Determine the [X, Y] coordinate at the center of the cell enclosing the given text.  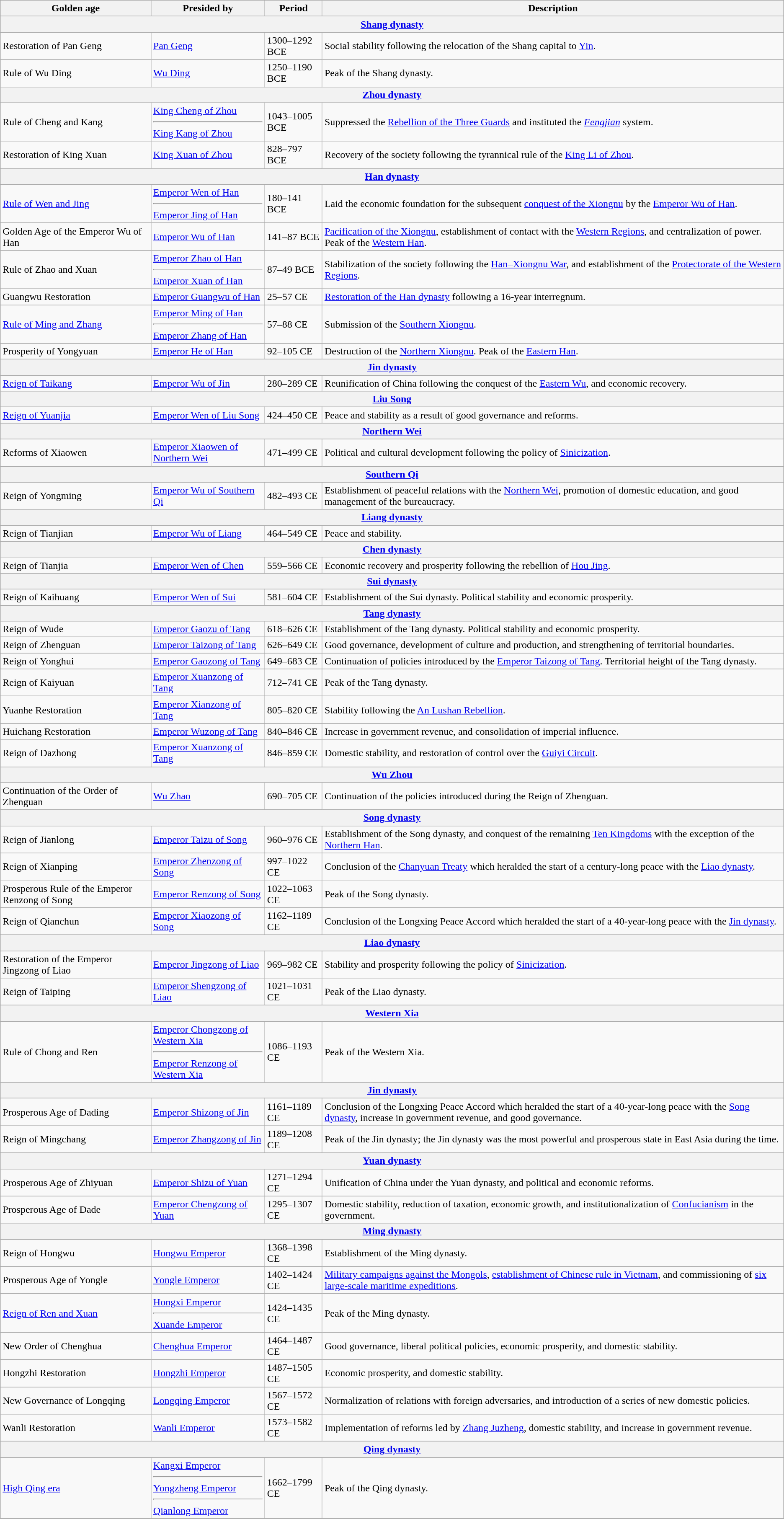
Reign of Ren and Xuan [76, 1313]
Liao dynasty [392, 943]
Emperor Guangwu of Han [208, 297]
Qing dynasty [392, 1449]
Emperor Wu of Jin [208, 383]
Emperor Gaozong of Tang [208, 661]
87–49 BCE [293, 269]
969–982 CE [293, 964]
Emperor Wen of Sui [208, 597]
Emperor Zhangzong of Jin [208, 1139]
Destruction of the Northern Xiongnu. Peak of the Eastern Han. [553, 351]
Reign of Yongming [76, 496]
840–846 CE [293, 731]
Chenghua Emperor [208, 1346]
Emperor Gaozu of Tang [208, 629]
Reign of Kaiyuan [76, 683]
Establishment of the Tang dynasty. Political stability and economic prosperity. [553, 629]
Prosperity of Yongyuan [76, 351]
Unification of China under the Yuan dynasty, and political and economic reforms. [553, 1182]
Reign of Wude [76, 629]
Peak of the Ming dynasty. [553, 1313]
Peak of the Song dynasty. [553, 894]
Wu Ding [208, 73]
57–88 CE [293, 324]
Guangwu Restoration [76, 297]
Emperor He of Han [208, 351]
Peak of the Tang dynasty. [553, 683]
25–57 CE [293, 297]
Reign of Mingchang [76, 1139]
Peak of the Jin dynasty; the Jin dynasty was the most powerful and prosperous state in East Asia during the time. [553, 1139]
Emperor Xianzong of Tang [208, 710]
Sui dynasty [392, 581]
Emperor Zhenzong of Song [208, 866]
Wu Zhao [208, 796]
Continuation of policies introduced by the Emperor Taizong of Tang. Territorial height of the Tang dynasty. [553, 661]
Reign of Xianping [76, 866]
1086–1193 CE [293, 1052]
1567–1572 CE [293, 1400]
Continuation of the Order of Zhenguan [76, 796]
Establishment of peaceful relations with the Northern Wei, promotion of domestic education, and good management of the bureaucracy. [553, 496]
Liu Song [392, 399]
Restoration of the Han dynasty following a 16-year interregnum. [553, 297]
Longqing Emperor [208, 1400]
Emperor Xiaowen of Northern Wei [208, 452]
626–649 CE [293, 645]
Emperor Ming of HanEmperor Zhang of Han [208, 324]
Military campaigns against the Mongols, establishment of Chinese rule in Vietnam, and commissioning of six large-scale maritime expeditions. [553, 1280]
Northern Wei [392, 431]
1300–1292 BCE [293, 46]
Conclusion of the Longxing Peace Accord which heralded the start of a 40-year-long peace with the Jin dynasty. [553, 921]
Peak of the Western Xia. [553, 1052]
960–976 CE [293, 840]
Wu Zhou [392, 775]
Peace and stability. [553, 533]
1021–1031 CE [293, 992]
559–566 CE [293, 565]
Golden age [76, 8]
Hongzhi Restoration [76, 1373]
Reign of Zhenguan [76, 645]
Emperor Wu of Han [208, 236]
1487–1505 CE [293, 1373]
Restoration of the Emperor Jingzong of Liao [76, 964]
Reign of Taiping [76, 992]
Continuation of the policies introduced during the Reign of Zhenguan. [553, 796]
1162–1189 CE [293, 921]
Prosperous Age of Dade [76, 1210]
Emperor Wu of Liang [208, 533]
New Order of Chenghua [76, 1346]
Reign of Qianchun [76, 921]
846–859 CE [293, 753]
712–741 CE [293, 683]
Tang dynasty [392, 613]
Golden Age of the Emperor Wu of Han [76, 236]
Peak of the Qing dynasty. [553, 1488]
Emperor Chengzong of Yuan [208, 1210]
Reunification of China following the conquest of the Eastern Wu, and economic recovery. [553, 383]
Restoration of King Xuan [76, 155]
Emperor Wen of Chen [208, 565]
Emperor Wuzong of Tang [208, 731]
618–626 CE [293, 629]
Yuanhe Restoration [76, 710]
Rule of Wen and Jing [76, 204]
141–87 BCE [293, 236]
Southern Qi [392, 474]
Rule of Cheng and Kang [76, 122]
Political and cultural development following the policy of Sinicization. [553, 452]
Hongwu Emperor [208, 1253]
Suppressed the Rebellion of the Three Guards and instituted the Fengjian system. [553, 122]
Prosperous Age of Zhiyuan [76, 1182]
Shang dynasty [392, 24]
Reign of Kaihuang [76, 597]
424–450 CE [293, 415]
Wanli Emperor [208, 1428]
Rule of Zhao and Xuan [76, 269]
King Cheng of ZhouKing Kang of Zhou [208, 122]
581–604 CE [293, 597]
1250–1190 BCE [293, 73]
997–1022 CE [293, 866]
Period [293, 8]
Pacification of the Xiongnu, establishment of contact with the Western Regions, and centralization of power. Peak of the Western Han. [553, 236]
Emperor Zhao of HanEmperor Xuan of Han [208, 269]
Emperor Renzong of Song [208, 894]
Ming dynasty [392, 1231]
Wanli Restoration [76, 1428]
New Governance of Longqing [76, 1400]
Good governance, development of culture and production, and strengthening of territorial boundaries. [553, 645]
Recovery of the society following the tyrannical rule of the King Li of Zhou. [553, 155]
Kangxi EmperorYongzheng EmperorQianlong Emperor [208, 1488]
Submission of the Southern Xiongnu. [553, 324]
1464–1487 CE [293, 1346]
Pan Geng [208, 46]
Presided by [208, 8]
Good governance, liberal political policies, economic prosperity, and domestic stability. [553, 1346]
180–141 BCE [293, 204]
Peak of the Liao dynasty. [553, 992]
Implementation of reforms led by Zhang Juzheng, domestic stability, and increase in government revenue. [553, 1428]
Song dynasty [392, 818]
1295–1307 CE [293, 1210]
Reign of Yuanjia [76, 415]
King Xuan of Zhou [208, 155]
Reign of Taikang [76, 383]
Reign of Yonghui [76, 661]
1271–1294 CE [293, 1182]
471–499 CE [293, 452]
High Qing era [76, 1488]
Emperor Shizu of Yuan [208, 1182]
Reign of Jianlong [76, 840]
Establishment of the Song dynasty, and conquest of the remaining Ten Kingdoms with the exception of the Northern Han. [553, 840]
482–493 CE [293, 496]
1189–1208 CE [293, 1139]
690–705 CE [293, 796]
Social stability following the relocation of the Shang capital to Yin. [553, 46]
Emperor Wen of Liu Song [208, 415]
Emperor Shizong of Jin [208, 1112]
Prosperous Age of Yongle [76, 1280]
Establishment of the Ming dynasty. [553, 1253]
464–549 CE [293, 533]
Stability and prosperity following the policy of Sinicization. [553, 964]
Reign of Tianjia [76, 565]
1424–1435 CE [293, 1313]
Domestic stability, and restoration of control over the Guiyi Circuit. [553, 753]
Emperor Taizu of Song [208, 840]
Economic recovery and prosperity following the rebellion of Hou Jing. [553, 565]
1662–1799 CE [293, 1488]
Reign of Hongwu [76, 1253]
Domestic stability, reduction of taxation, economic growth, and institutionalization of Confucianism in the government. [553, 1210]
Rule of Ming and Zhang [76, 324]
828–797 BCE [293, 155]
Peak of the Shang dynasty. [553, 73]
1043–1005 BCE [293, 122]
1022–1063 CE [293, 894]
Stability following the An Lushan Rebellion. [553, 710]
Han dynasty [392, 176]
Zhou dynasty [392, 95]
Emperor Xiaozong of Song [208, 921]
Prosperous Rule of the Emperor Renzong of Song [76, 894]
1161–1189 CE [293, 1112]
Normalization of relations with foreign adversaries, and introduction of a series of new domestic policies. [553, 1400]
Emperor Shengzong of Liao [208, 992]
Hongxi EmperorXuande Emperor [208, 1313]
Rule of Wu Ding [76, 73]
Reign of Dazhong [76, 753]
Laid the economic foundation for the subsequent conquest of the Xiongnu by the Emperor Wu of Han. [553, 204]
805–820 CE [293, 710]
92–105 CE [293, 351]
Restoration of Pan Geng [76, 46]
Reign of Tianjian [76, 533]
Establishment of the Sui dynasty. Political stability and economic prosperity. [553, 597]
Stabilization of the society following the Han–Xiongnu War, and establishment of the Protectorate of the Western Regions. [553, 269]
1368–1398 CE [293, 1253]
Huichang Restoration [76, 731]
Increase in government revenue, and consolidation of imperial influence. [553, 731]
Hongzhi Emperor [208, 1373]
Emperor Wen of HanEmperor Jing of Han [208, 204]
Emperor Taizong of Tang [208, 645]
Rule of Chong and Ren [76, 1052]
649–683 CE [293, 661]
1402–1424 CE [293, 1280]
Description [553, 8]
Emperor Chongzong of Western XiaEmperor Renzong of Western Xia [208, 1052]
Economic prosperity, and domestic stability. [553, 1373]
Liang dynasty [392, 517]
Reforms of Xiaowen [76, 452]
Western Xia [392, 1013]
Peace and stability as a result of good governance and reforms. [553, 415]
Conclusion of the Chanyuan Treaty which heralded the start of a century-long peace with the Liao dynasty. [553, 866]
Emperor Jingzong of Liao [208, 964]
1573–1582 CE [293, 1428]
Emperor Wu of Southern Qi [208, 496]
280–289 CE [293, 383]
Chen dynasty [392, 549]
Yongle Emperor [208, 1280]
Prosperous Age of Dading [76, 1112]
Yuan dynasty [392, 1161]
